Extract the (x, y) coordinate from the center of the cell holding the provided text.  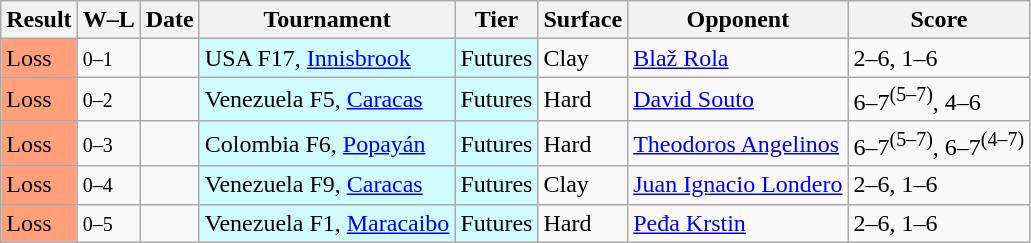
Venezuela F1, Maracaibo (327, 223)
Tournament (327, 20)
Venezuela F9, Caracas (327, 185)
Colombia F6, Popayán (327, 144)
0–3 (108, 144)
6–7(5–7), 4–6 (939, 100)
0–4 (108, 185)
Juan Ignacio Londero (738, 185)
USA F17, Innisbrook (327, 58)
Theodoros Angelinos (738, 144)
6–7(5–7), 6–7(4–7) (939, 144)
David Souto (738, 100)
Date (170, 20)
W–L (108, 20)
Blaž Rola (738, 58)
0–1 (108, 58)
0–5 (108, 223)
Peđa Krstin (738, 223)
Tier (496, 20)
Result (39, 20)
Opponent (738, 20)
Score (939, 20)
Venezuela F5, Caracas (327, 100)
Surface (583, 20)
0–2 (108, 100)
